From the cell containing the given text, extract its center point as (X, Y) coordinate. 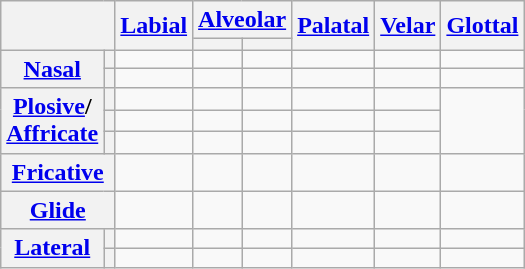
Palatal (334, 26)
Alveolar (242, 20)
Fricative (58, 172)
Glottal (482, 26)
Nasal (52, 69)
Plosive/Affricate (52, 120)
Lateral (52, 248)
Glide (58, 210)
Labial (154, 26)
Velar (408, 26)
